Provide the [X, Y] coordinate of the cell's center where the given text is located.  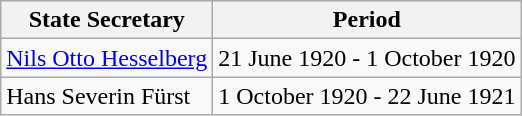
Hans Severin Fürst [107, 96]
1 October 1920 - 22 June 1921 [367, 96]
21 June 1920 - 1 October 1920 [367, 58]
Nils Otto Hesselberg [107, 58]
Period [367, 20]
State Secretary [107, 20]
